Return the (x, y) coordinate for the center point of the cell that contains the specified text.  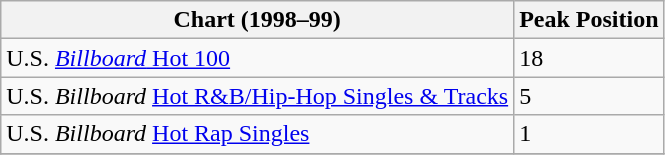
U.S. Billboard Hot Rap Singles (258, 134)
Peak Position (589, 20)
18 (589, 58)
Chart (1998–99) (258, 20)
U.S. Billboard Hot 100 (258, 58)
U.S. Billboard Hot R&B/Hip-Hop Singles & Tracks (258, 96)
1 (589, 134)
5 (589, 96)
